Return (x, y) of the center of cell containing provided text 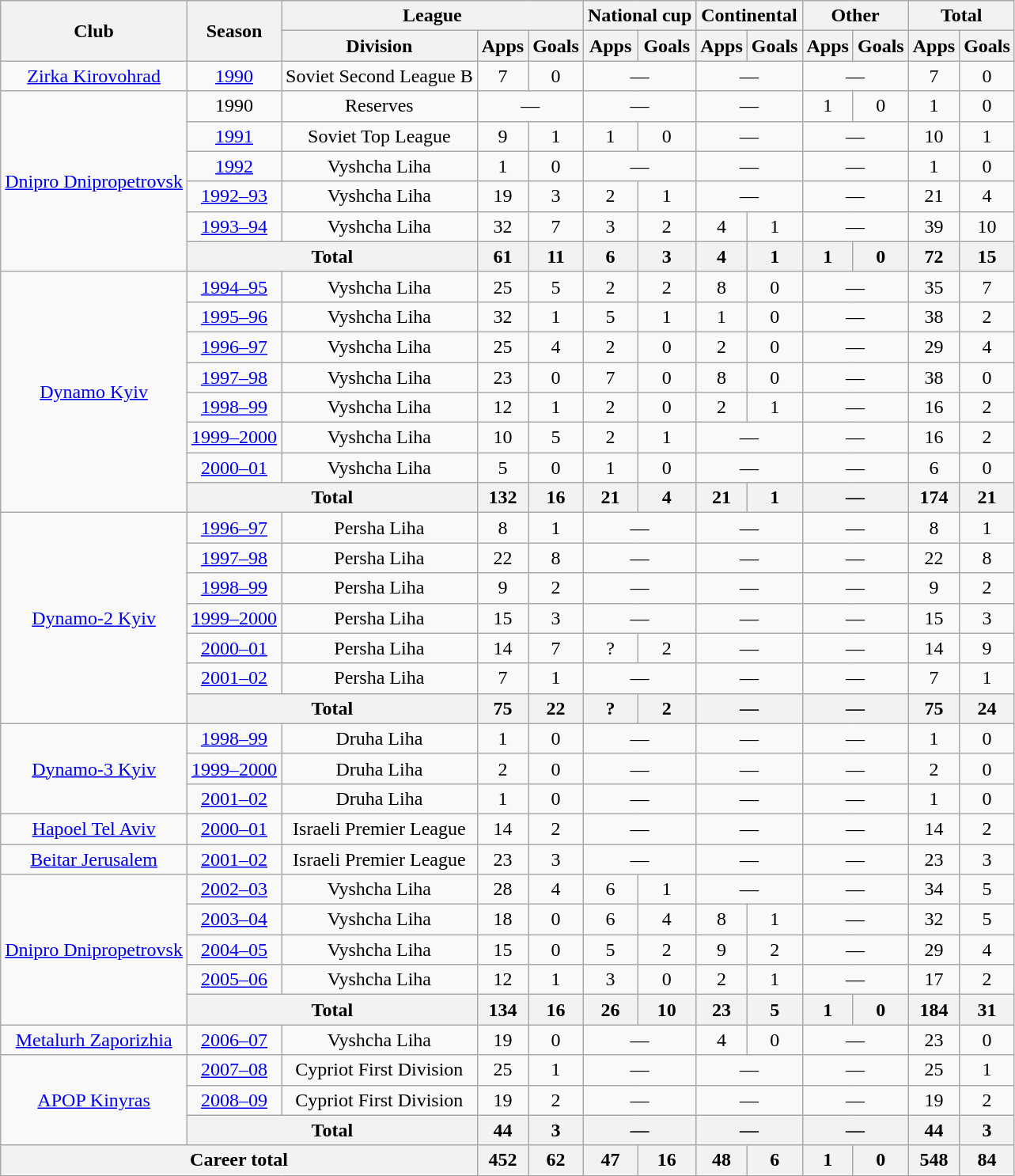
1995–96 (234, 317)
35 (934, 286)
26 (610, 1010)
61 (502, 256)
National cup (639, 16)
Beitar Jerusalem (94, 859)
39 (934, 226)
Dynamo Kyiv (94, 392)
47 (610, 1160)
2006–07 (234, 1040)
1994–95 (234, 286)
132 (502, 498)
2004–05 (234, 950)
17 (934, 980)
Career total (239, 1160)
72 (934, 256)
174 (934, 498)
2003–04 (234, 920)
34 (934, 890)
Zirka Kirovohrad (94, 76)
31 (987, 1010)
452 (502, 1160)
Dynamo-2 Kyiv (94, 618)
Division (380, 46)
62 (556, 1160)
Continental (749, 16)
548 (934, 1160)
2007–08 (234, 1070)
2005–06 (234, 980)
2002–03 (234, 890)
1991 (234, 136)
Club (94, 31)
Dynamo-3 Kyiv (94, 768)
League (433, 16)
11 (556, 256)
1993–94 (234, 226)
28 (502, 890)
134 (502, 1010)
APOP Kinyras (94, 1100)
Reserves (380, 106)
184 (934, 1010)
1992–93 (234, 196)
Hapoel Tel Aviv (94, 829)
48 (721, 1160)
84 (987, 1160)
Soviet Second League B (380, 76)
1992 (234, 166)
Other (855, 16)
Metalurh Zaporizhia (94, 1040)
Season (234, 31)
18 (502, 920)
24 (987, 708)
2008–09 (234, 1100)
Soviet Top League (380, 136)
